Search for the cell housing the specified text and yield its [x, y] center coordinate. 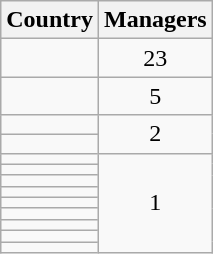
5 [155, 96]
Managers [155, 20]
1 [155, 203]
23 [155, 58]
Country [50, 20]
2 [155, 134]
